Return (x, y) of the center of cell containing provided text 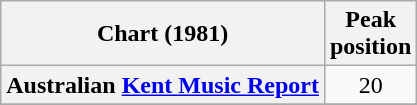
Australian Kent Music Report (163, 85)
Peakposition (370, 34)
Chart (1981) (163, 34)
20 (370, 85)
